Scan for the cell matching the given text and deliver its (X, Y) coordinate at center. 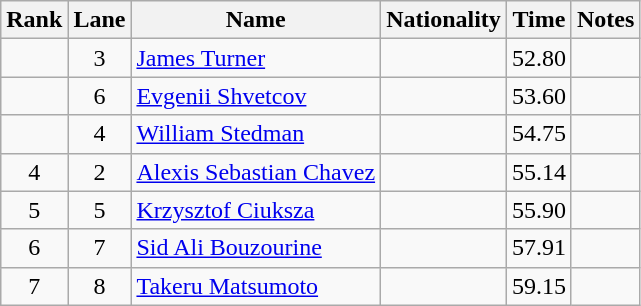
59.15 (538, 286)
3 (100, 58)
William Stedman (256, 134)
Rank (34, 20)
2 (100, 172)
Takeru Matsumoto (256, 286)
Evgenii Shvetcov (256, 96)
Time (538, 20)
Alexis Sebastian Chavez (256, 172)
8 (100, 286)
James Turner (256, 58)
Lane (100, 20)
Nationality (444, 20)
55.14 (538, 172)
Krzysztof Ciuksza (256, 210)
54.75 (538, 134)
Notes (605, 20)
57.91 (538, 248)
55.90 (538, 210)
Sid Ali Bouzourine (256, 248)
52.80 (538, 58)
Name (256, 20)
53.60 (538, 96)
